Return the (x, y) coordinate for the center point of the cell that contains the specified text.  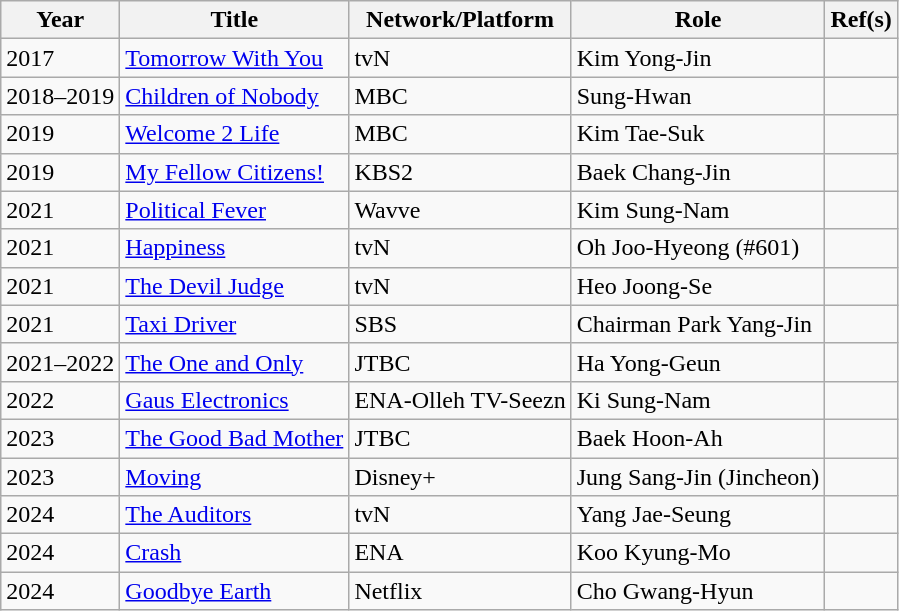
Children of Nobody (234, 96)
Tomorrow With You (234, 58)
Goodbye Earth (234, 591)
Koo Kyung-Mo (698, 553)
Heo Joong-Se (698, 286)
Moving (234, 477)
Network/Platform (460, 20)
Baek Hoon-Ah (698, 438)
Oh Joo-Hyeong (#601) (698, 248)
The Good Bad Mother (234, 438)
Welcome 2 Life (234, 134)
Role (698, 20)
Ki Sung-Nam (698, 400)
Chairman Park Yang-Jin (698, 324)
Wavve (460, 210)
KBS2 (460, 172)
Happiness (234, 248)
Baek Chang-Jin (698, 172)
Kim Yong-Jin (698, 58)
The One and Only (234, 362)
ENA (460, 553)
Political Fever (234, 210)
Jung Sang-Jin (Jincheon) (698, 477)
Gaus Electronics (234, 400)
ENA-Olleh TV-Seezn (460, 400)
Kim Sung-Nam (698, 210)
The Auditors (234, 515)
Kim Tae-Suk (698, 134)
Year (60, 20)
Crash (234, 553)
2022 (60, 400)
Disney+ (460, 477)
Yang Jae-Seung (698, 515)
Taxi Driver (234, 324)
Ha Yong-Geun (698, 362)
The Devil Judge (234, 286)
Netflix (460, 591)
2017 (60, 58)
Ref(s) (861, 20)
2018–2019 (60, 96)
2021–2022 (60, 362)
SBS (460, 324)
Sung-Hwan (698, 96)
Cho Gwang-Hyun (698, 591)
My Fellow Citizens! (234, 172)
Title (234, 20)
